Scan for the cell matching the given text and deliver its [x, y] coordinate at center. 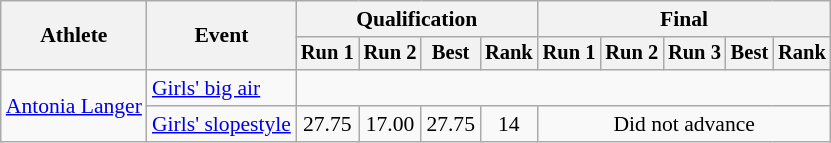
Did not advance [684, 124]
17.00 [390, 124]
Final [684, 19]
Girls' big air [222, 88]
14 [509, 124]
Run 3 [694, 54]
Event [222, 36]
Athlete [74, 36]
Girls' slopestyle [222, 124]
Antonia Langer [74, 106]
Qualification [417, 19]
